Return [x, y] of the center of cell containing provided text 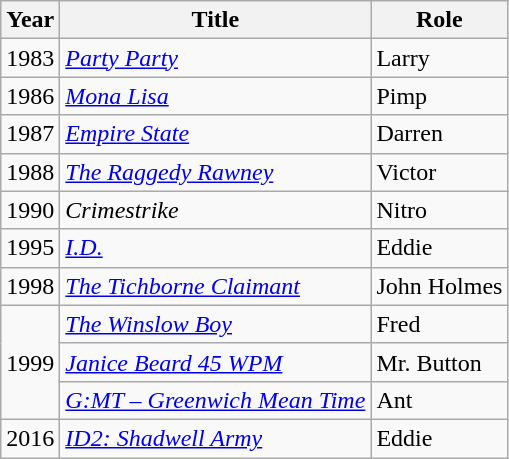
Janice Beard 45 WPM [216, 362]
Ant [440, 400]
1995 [30, 248]
Title [216, 20]
Mona Lisa [216, 96]
The Winslow Boy [216, 324]
1999 [30, 362]
I.D. [216, 248]
1983 [30, 58]
Darren [440, 134]
John Holmes [440, 286]
Victor [440, 172]
Party Party [216, 58]
Role [440, 20]
The Raggedy Rawney [216, 172]
1990 [30, 210]
G:MT – Greenwich Mean Time [216, 400]
Larry [440, 58]
1987 [30, 134]
1986 [30, 96]
1998 [30, 286]
Fred [440, 324]
ID2: Shadwell Army [216, 438]
1988 [30, 172]
Mr. Button [440, 362]
Nitro [440, 210]
2016 [30, 438]
Year [30, 20]
Empire State [216, 134]
The Tichborne Claimant [216, 286]
Pimp [440, 96]
Crimestrike [216, 210]
